Capture the cell that displays the provided text and extract its [X, Y] central coordinate. 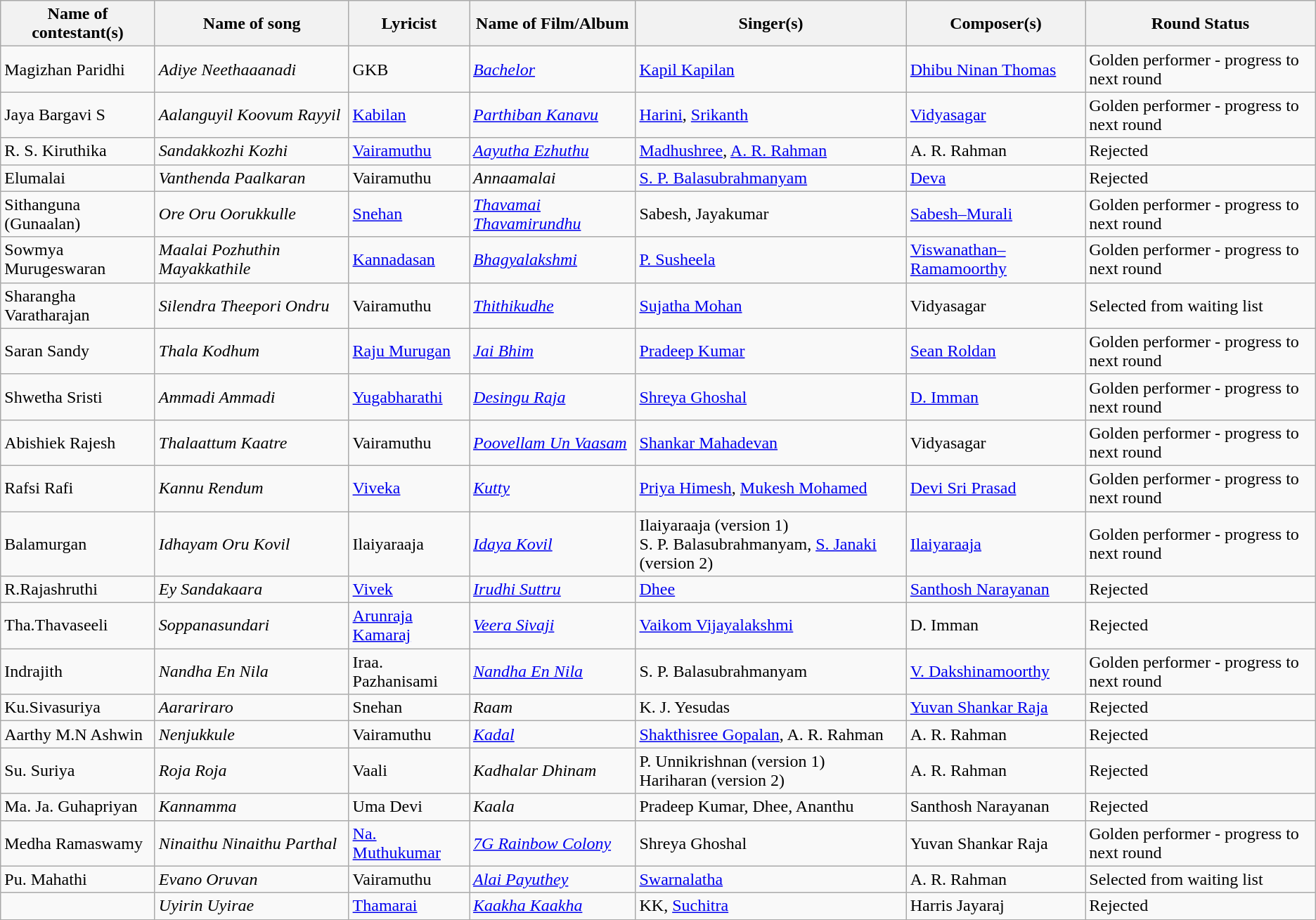
Pu. Mahathi [78, 879]
Jaya Bargavi S [78, 115]
Evano Oruvan [252, 879]
Kaakha Kaakha [553, 906]
Viveka [409, 488]
Thavamai Thavamirundhu [553, 214]
Name of song [252, 24]
Roja Roja [252, 770]
Kutty [553, 488]
Aalanguyil Koovum Rayyil [252, 115]
Name of contestant(s) [78, 24]
Thala Kodhum [252, 351]
Kannamma [252, 807]
Elumalai [78, 178]
Vaikom Vijayalakshmi [770, 626]
Su. Suriya [78, 770]
Alai Payuthey [553, 879]
Raju Murugan [409, 351]
Swarnalatha [770, 879]
Saran Sandy [78, 351]
Sandakkozhi Kozhi [252, 151]
Nenjukkule [252, 734]
Madhushree, A. R. Rahman [770, 151]
Poovellam Un Vaasam [553, 443]
Arunraja Kamaraj [409, 626]
Harini, Srikanth [770, 115]
Yugabharathi [409, 396]
Harris Jayaraj [995, 906]
Bhagyalakshmi [553, 260]
Sowmya Murugeswaran [78, 260]
Kadal [553, 734]
Raam [553, 708]
R.Rajashruthi [78, 590]
7G Rainbow Colony [553, 843]
Medha Ramaswamy [78, 843]
Veera Sivaji [553, 626]
Vanthenda Paalkaran [252, 178]
Shwetha Sristi [78, 396]
Name of Film/Album [553, 24]
V. Dakshinamoorthy [995, 672]
Tha.Thavaseeli [78, 626]
K. J. Yesudas [770, 708]
Singer(s) [770, 24]
Maalai Pozhuthin Mayakkathile [252, 260]
Vivek [409, 590]
Shankar Mahadevan [770, 443]
Irudhi Suttru [553, 590]
Ma. Ja. Guhapriyan [78, 807]
Priya Himesh, Mukesh Mohamed [770, 488]
Round Status [1201, 24]
Sabesh–Murali [995, 214]
Kannadasan [409, 260]
Na. Muthukumar [409, 843]
Composer(s) [995, 24]
Dhibu Ninan Thomas [995, 69]
Deva [995, 178]
Thithikudhe [553, 305]
Thalaattum Kaatre [252, 443]
Pradeep Kumar, Dhee, Ananthu [770, 807]
Ey Sandakaara [252, 590]
Soppanasundari [252, 626]
Abishiek Rajesh [78, 443]
Ninaithu Ninaithu Parthal [252, 843]
Aarthy M.N Ashwin [78, 734]
P. Susheela [770, 260]
Shakthisree Gopalan, A. R. Rahman [770, 734]
Devi Sri Prasad [995, 488]
KK, Suchitra [770, 906]
Lyricist [409, 24]
Vaali [409, 770]
Iraa. Pazhanisami [409, 672]
Magizhan Paridhi [78, 69]
Kaala [553, 807]
Ore Oru Oorukkulle [252, 214]
Annaamalai [553, 178]
Sithanguna (Gunaalan) [78, 214]
Sharangha Varatharajan [78, 305]
Ilaiyaraaja (version 1)S. P. Balasubrahmanyam, S. Janaki (version 2) [770, 544]
Ammadi Ammadi [252, 396]
Bachelor [553, 69]
Viswanathan–Ramamoorthy [995, 260]
Kapil Kapilan [770, 69]
Thamarai [409, 906]
Kadhalar Dhinam [553, 770]
Balamurgan [78, 544]
Adiye Neethaaanadi [252, 69]
Parthiban Kanavu [553, 115]
Idhayam Oru Kovil [252, 544]
Sujatha Mohan [770, 305]
R. S. Kiruthika [78, 151]
Aayutha Ezhuthu [553, 151]
Rafsi Rafi [78, 488]
Pradeep Kumar [770, 351]
Ku.Sivasuriya [78, 708]
Desingu Raja [553, 396]
Kannu Rendum [252, 488]
Kabilan [409, 115]
Idaya Kovil [553, 544]
Uma Devi [409, 807]
Indrajith [78, 672]
Uyirin Uyirae [252, 906]
Dhee [770, 590]
GKB [409, 69]
Aarariraro [252, 708]
Sabesh, Jayakumar [770, 214]
Jai Bhim [553, 351]
P. Unnikrishnan (version 1)Hariharan (version 2) [770, 770]
Sean Roldan [995, 351]
Silendra Theepori Ondru [252, 305]
